Capture the cell that displays the provided text and extract its (X, Y) central coordinate. 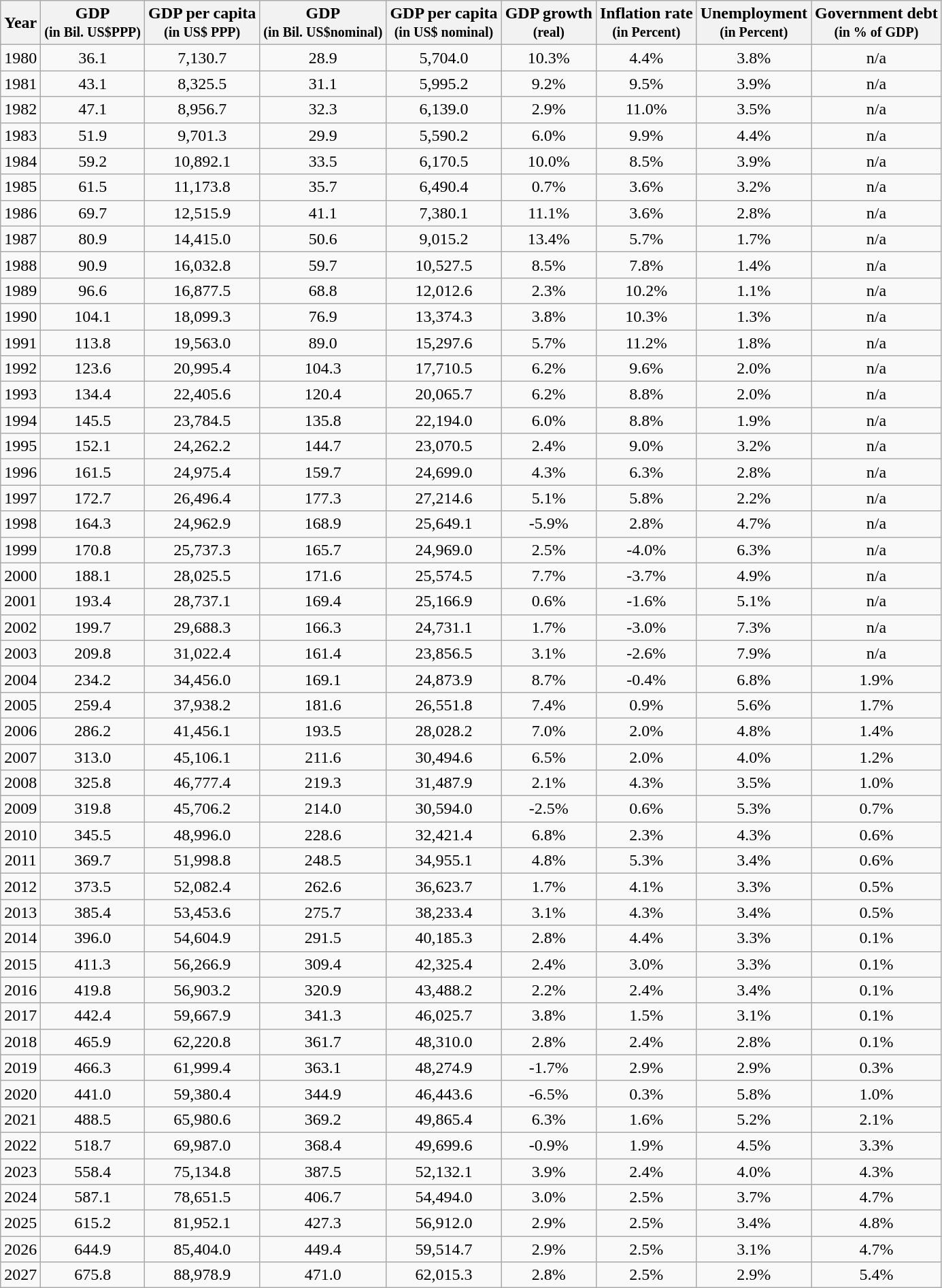
1982 (20, 110)
4.1% (646, 887)
2014 (20, 938)
48,310.0 (443, 1042)
6,139.0 (443, 110)
12,515.9 (203, 213)
1997 (20, 498)
1987 (20, 239)
46,025.7 (443, 1016)
2000 (20, 576)
24,969.0 (443, 550)
59,380.4 (203, 1093)
228.6 (323, 835)
319.8 (92, 809)
6,490.4 (443, 187)
1.8% (754, 342)
172.7 (92, 498)
17,710.5 (443, 369)
43,488.2 (443, 990)
169.1 (323, 679)
Year (20, 23)
341.3 (323, 1016)
32.3 (323, 110)
47.1 (92, 110)
385.4 (92, 912)
170.8 (92, 550)
1998 (20, 524)
313.0 (92, 757)
42,325.4 (443, 964)
1984 (20, 161)
199.7 (92, 627)
7.0% (548, 731)
2027 (20, 1275)
1990 (20, 316)
24,873.9 (443, 679)
7,130.7 (203, 58)
40,185.3 (443, 938)
24,962.9 (203, 524)
12,012.6 (443, 291)
1981 (20, 84)
396.0 (92, 938)
27,214.6 (443, 498)
5,704.0 (443, 58)
10.0% (548, 161)
219.3 (323, 783)
49,699.6 (443, 1145)
90.9 (92, 265)
38,233.4 (443, 912)
1985 (20, 187)
GDP(in Bil. US$nominal) (323, 23)
30,494.6 (443, 757)
1991 (20, 342)
23,856.5 (443, 653)
1.3% (754, 316)
169.4 (323, 601)
193.5 (323, 731)
262.6 (323, 887)
75,134.8 (203, 1171)
85,404.0 (203, 1249)
31,487.9 (443, 783)
9.5% (646, 84)
2025 (20, 1223)
471.0 (323, 1275)
-1.6% (646, 601)
181.6 (323, 705)
31,022.4 (203, 653)
36.1 (92, 58)
152.1 (92, 446)
80.9 (92, 239)
4.9% (754, 576)
214.0 (323, 809)
76.9 (323, 316)
24,699.0 (443, 472)
209.8 (92, 653)
166.3 (323, 627)
211.6 (323, 757)
104.1 (92, 316)
406.7 (323, 1198)
5,590.2 (443, 135)
161.5 (92, 472)
20,065.7 (443, 395)
59,514.7 (443, 1249)
644.9 (92, 1249)
37,938.2 (203, 705)
10.2% (646, 291)
-6.5% (548, 1093)
7.7% (548, 576)
5.2% (754, 1119)
165.7 (323, 550)
GDP growth(real) (548, 23)
120.4 (323, 395)
1995 (20, 446)
62,220.8 (203, 1042)
78,651.5 (203, 1198)
5.6% (754, 705)
6,170.5 (443, 161)
518.7 (92, 1145)
615.2 (92, 1223)
369.7 (92, 861)
320.9 (323, 990)
1989 (20, 291)
2021 (20, 1119)
62,015.3 (443, 1275)
14,415.0 (203, 239)
6.5% (548, 757)
65,980.6 (203, 1119)
-2.6% (646, 653)
30,594.0 (443, 809)
28,028.2 (443, 731)
48,274.9 (443, 1068)
88,978.9 (203, 1275)
16,032.8 (203, 265)
49,865.4 (443, 1119)
387.5 (323, 1171)
53,453.6 (203, 912)
43.1 (92, 84)
28,025.5 (203, 576)
1.5% (646, 1016)
56,266.9 (203, 964)
GDP(in Bil. US$PPP) (92, 23)
411.3 (92, 964)
56,912.0 (443, 1223)
188.1 (92, 576)
309.4 (323, 964)
69,987.0 (203, 1145)
51,998.8 (203, 861)
54,494.0 (443, 1198)
10,892.1 (203, 161)
16,877.5 (203, 291)
GDP per capita(in US$ PPP) (203, 23)
1993 (20, 395)
1992 (20, 369)
144.7 (323, 446)
275.7 (323, 912)
8.7% (548, 679)
28,737.1 (203, 601)
31.1 (323, 84)
46,777.4 (203, 783)
9.6% (646, 369)
25,574.5 (443, 576)
28.9 (323, 58)
34,955.1 (443, 861)
20,995.4 (203, 369)
25,649.1 (443, 524)
1986 (20, 213)
GDP per capita(in US$ nominal) (443, 23)
24,975.4 (203, 472)
2016 (20, 990)
2020 (20, 1093)
145.5 (92, 420)
286.2 (92, 731)
2006 (20, 731)
89.0 (323, 342)
291.5 (323, 938)
449.4 (323, 1249)
171.6 (323, 576)
2009 (20, 809)
368.4 (323, 1145)
1.2% (877, 757)
5,995.2 (443, 84)
26,496.4 (203, 498)
587.1 (92, 1198)
18,099.3 (203, 316)
13.4% (548, 239)
22,194.0 (443, 420)
177.3 (323, 498)
Inflation rate(in Percent) (646, 23)
45,106.1 (203, 757)
Government debt(in % of GDP) (877, 23)
2018 (20, 1042)
10,527.5 (443, 265)
81,952.1 (203, 1223)
22,405.6 (203, 395)
2005 (20, 705)
442.4 (92, 1016)
1988 (20, 265)
8,325.5 (203, 84)
41,456.1 (203, 731)
59.2 (92, 161)
161.4 (323, 653)
-3.0% (646, 627)
259.4 (92, 705)
2017 (20, 1016)
1994 (20, 420)
104.3 (323, 369)
135.8 (323, 420)
36,623.7 (443, 887)
2019 (20, 1068)
7.3% (754, 627)
46,443.6 (443, 1093)
Unemployment(in Percent) (754, 23)
2008 (20, 783)
1999 (20, 550)
1.1% (754, 291)
15,297.6 (443, 342)
11.0% (646, 110)
-4.0% (646, 550)
11.1% (548, 213)
234.2 (92, 679)
0.9% (646, 705)
427.3 (323, 1223)
9.9% (646, 135)
23,784.5 (203, 420)
61,999.4 (203, 1068)
419.8 (92, 990)
7.8% (646, 265)
45,706.2 (203, 809)
2007 (20, 757)
2022 (20, 1145)
193.4 (92, 601)
96.6 (92, 291)
29,688.3 (203, 627)
56,903.2 (203, 990)
34,456.0 (203, 679)
2002 (20, 627)
2003 (20, 653)
1996 (20, 472)
9,015.2 (443, 239)
59.7 (323, 265)
41.1 (323, 213)
24,731.1 (443, 627)
2012 (20, 887)
35.7 (323, 187)
59,667.9 (203, 1016)
363.1 (323, 1068)
7.9% (754, 653)
344.9 (323, 1093)
54,604.9 (203, 938)
9.2% (548, 84)
2001 (20, 601)
1983 (20, 135)
159.7 (323, 472)
2024 (20, 1198)
11.2% (646, 342)
2011 (20, 861)
-1.7% (548, 1068)
33.5 (323, 161)
1980 (20, 58)
558.4 (92, 1171)
52,132.1 (443, 1171)
1.6% (646, 1119)
-2.5% (548, 809)
2026 (20, 1249)
4.5% (754, 1145)
5.4% (877, 1275)
2004 (20, 679)
248.5 (323, 861)
32,421.4 (443, 835)
24,262.2 (203, 446)
61.5 (92, 187)
-3.7% (646, 576)
51.9 (92, 135)
325.8 (92, 783)
25,737.3 (203, 550)
29.9 (323, 135)
488.5 (92, 1119)
373.5 (92, 887)
3.7% (754, 1198)
134.4 (92, 395)
2015 (20, 964)
-5.9% (548, 524)
168.9 (323, 524)
9,701.3 (203, 135)
11,173.8 (203, 187)
26,551.8 (443, 705)
361.7 (323, 1042)
675.8 (92, 1275)
2023 (20, 1171)
113.8 (92, 342)
-0.9% (548, 1145)
345.5 (92, 835)
2010 (20, 835)
164.3 (92, 524)
69.7 (92, 213)
465.9 (92, 1042)
441.0 (92, 1093)
52,082.4 (203, 887)
23,070.5 (443, 446)
8,956.7 (203, 110)
369.2 (323, 1119)
50.6 (323, 239)
7.4% (548, 705)
19,563.0 (203, 342)
2013 (20, 912)
-0.4% (646, 679)
68.8 (323, 291)
123.6 (92, 369)
48,996.0 (203, 835)
466.3 (92, 1068)
25,166.9 (443, 601)
9.0% (646, 446)
13,374.3 (443, 316)
7,380.1 (443, 213)
